Identify which cell holds the provided text, then report its (x, y) central coordinate. 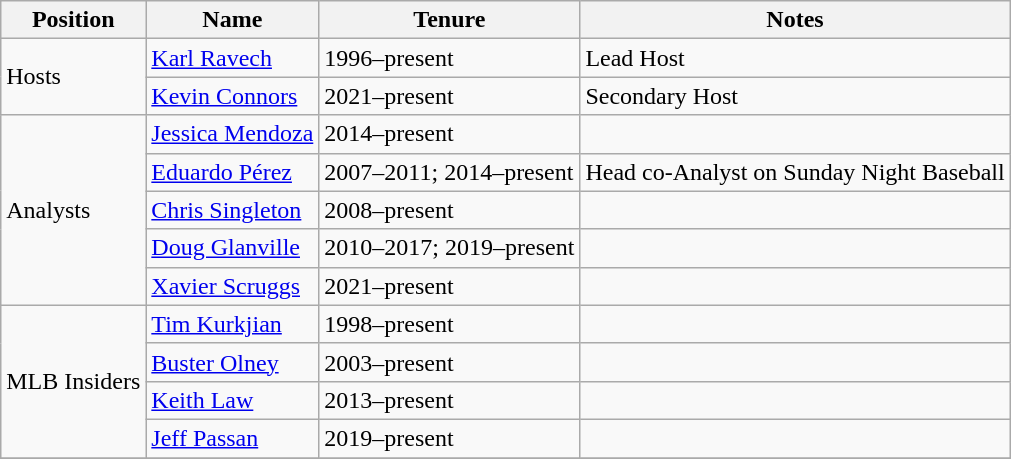
Tenure (450, 20)
Jessica Mendoza (232, 134)
Karl Ravech (232, 58)
Notes (795, 20)
2019–present (450, 438)
Analysts (74, 210)
Tim Kurkjian (232, 324)
Jeff Passan (232, 438)
Lead Host (795, 58)
Chris Singleton (232, 210)
Position (74, 20)
Keith Law (232, 400)
MLB Insiders (74, 381)
2013–present (450, 400)
Secondary Host (795, 96)
2007–2011; 2014–present (450, 172)
Xavier Scruggs (232, 286)
2008–present (450, 210)
Head co-Analyst on Sunday Night Baseball (795, 172)
2014–present (450, 134)
Buster Olney (232, 362)
Hosts (74, 77)
Kevin Connors (232, 96)
Eduardo Pérez (232, 172)
2003–present (450, 362)
1996–present (450, 58)
Name (232, 20)
1998–present (450, 324)
2010–2017; 2019–present (450, 248)
Doug Glanville (232, 248)
